For the text-containing cell, return its midpoint in (x, y) coordinate format. 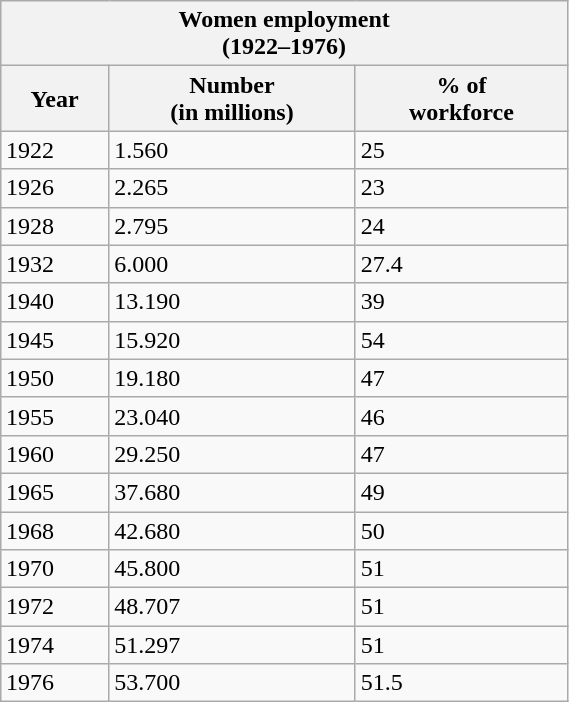
1972 (54, 607)
1.560 (232, 150)
37.680 (232, 492)
1968 (54, 531)
49 (462, 492)
1965 (54, 492)
23 (462, 188)
6.000 (232, 264)
Women employment(1922–1976) (284, 34)
2.265 (232, 188)
15.920 (232, 340)
29.250 (232, 454)
42.680 (232, 531)
1955 (54, 416)
2.795 (232, 226)
1976 (54, 683)
23.040 (232, 416)
19.180 (232, 378)
54 (462, 340)
45.800 (232, 569)
13.190 (232, 302)
50 (462, 531)
51.297 (232, 645)
39 (462, 302)
53.700 (232, 683)
% ofworkforce (462, 98)
Year (54, 98)
46 (462, 416)
1950 (54, 378)
27.4 (462, 264)
1970 (54, 569)
1974 (54, 645)
1928 (54, 226)
Number(in millions) (232, 98)
48.707 (232, 607)
1932 (54, 264)
24 (462, 226)
1940 (54, 302)
51.5 (462, 683)
1922 (54, 150)
25 (462, 150)
1926 (54, 188)
1960 (54, 454)
1945 (54, 340)
